Pinpoint the cell where the given text exists, returning its [X, Y] midpoint coordinate. 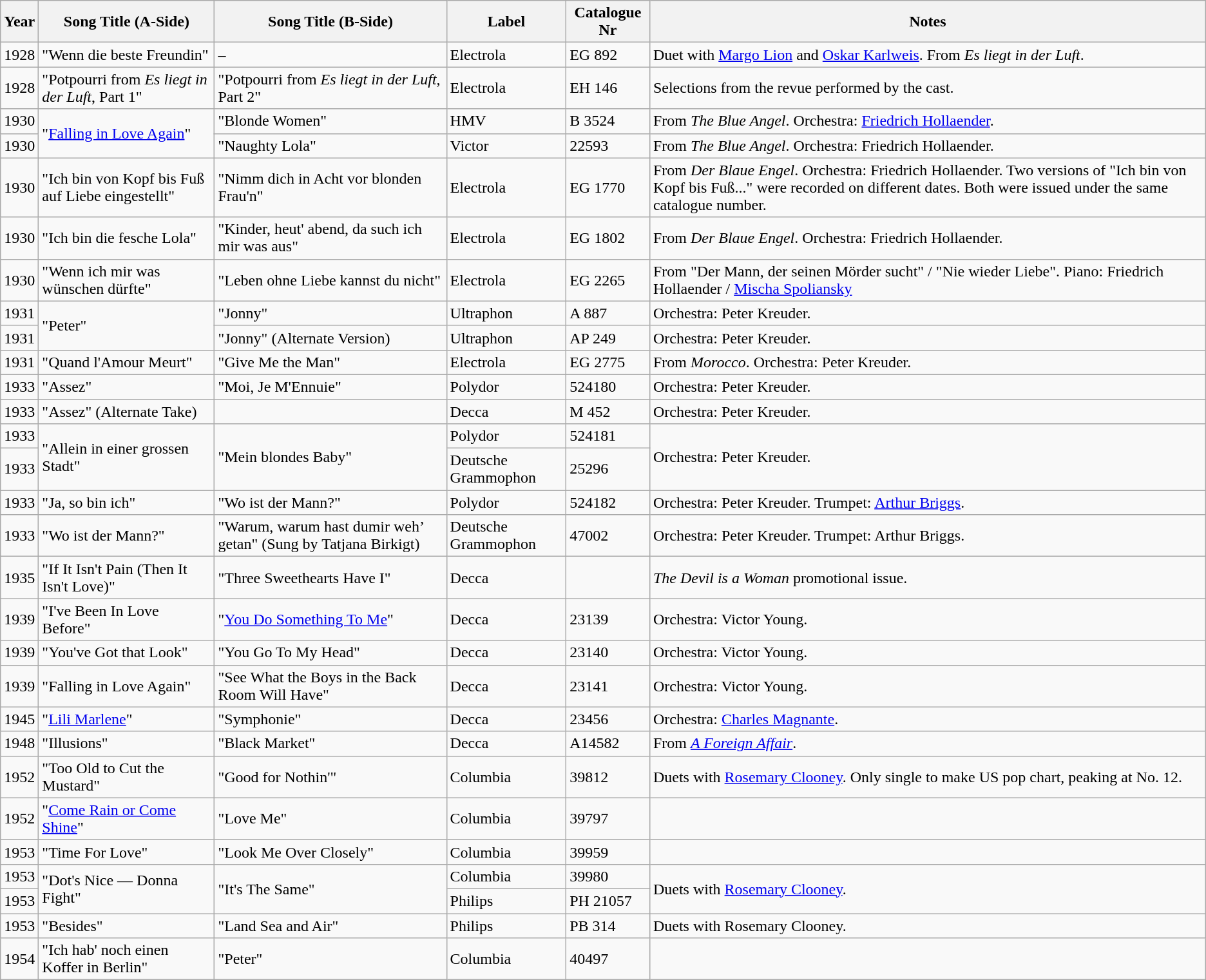
PH 21057 [608, 901]
M 452 [608, 412]
Selections from the revue performed by the cast. [928, 88]
22593 [608, 146]
B 3524 [608, 121]
EG 1770 [608, 187]
"Too Old to Cut the Mustard" [126, 777]
"Potpourri from Es liegt in der Luft, Part 2" [330, 88]
"You Go To My Head" [330, 653]
"Potpourri from Es liegt in der Luft, Part 1" [126, 88]
1948 [19, 744]
"Moi, Je M'Ennuie" [330, 387]
1935 [19, 577]
PB 314 [608, 926]
AP 249 [608, 338]
23141 [608, 686]
Label [506, 22]
"Black Market" [330, 744]
"Symphonie" [330, 719]
From Morocco. Orchestra: Peter Kreuder. [928, 362]
From A Foreign Affair. [928, 744]
"Ich bin von Kopf bis Fuß auf Liebe eingestellt" [126, 187]
Duet with Margo Lion and Oskar Karlweis. From Es liegt in der Luft. [928, 55]
524180 [608, 387]
23139 [608, 620]
Orchestra: Charles Magnante. [928, 719]
"Dot's Nice — Donna Fight" [126, 889]
From "Der Mann, der seinen Mörder sucht" / "Nie wieder Liebe". Piano: Friedrich Hollaender / Mischa Spoliansky [928, 280]
"See What the Boys in the Back Room Will Have" [330, 686]
39812 [608, 777]
A 887 [608, 313]
"It's The Same" [330, 889]
"Kinder, heut' abend, da such ich mir was aus" [330, 238]
"Leben ohne Liebe kannst du nicht" [330, 280]
EG 1802 [608, 238]
"Time For Love" [126, 852]
"You've Got that Look" [126, 653]
"Give Me the Man" [330, 362]
"Love Me" [330, 818]
"Jonny" (Alternate Version) [330, 338]
1945 [19, 719]
"Three Sweethearts Have I" [330, 577]
Song Title (B-Side) [330, 22]
1954 [19, 959]
Duets with Rosemary Clooney. Only single to make US pop chart, peaking at No. 12. [928, 777]
524181 [608, 436]
Catalogue Nr [608, 22]
"Quand l'Amour Meurt" [126, 362]
"Look Me Over Closely" [330, 852]
"Assez" [126, 387]
"You Do Something To Me" [330, 620]
"Assez" (Alternate Take) [126, 412]
47002 [608, 536]
"Lili Marlene" [126, 719]
"Wenn ich mir was wünschen dürfte" [126, 280]
"Blonde Women" [330, 121]
39959 [608, 852]
– [330, 55]
"Mein blondes Baby" [330, 457]
23140 [608, 653]
EG 2775 [608, 362]
HMV [506, 121]
"Allein in einer grossen Stadt" [126, 457]
"Nimm dich in Acht vor blonden Frau'n" [330, 187]
524182 [608, 503]
The Devil is a Woman promotional issue. [928, 577]
"Come Rain or Come Shine" [126, 818]
A14582 [608, 744]
"Warum, warum hast dumir weh’ getan" (Sung by Tatjana Birkigt) [330, 536]
"Wenn die beste Freundin" [126, 55]
"Ich bin die fesche Lola" [126, 238]
EH 146 [608, 88]
"Naughty Lola" [330, 146]
EG 2265 [608, 280]
From Der Blaue Engel. Orchestra: Friedrich Hollaender. [928, 238]
39980 [608, 876]
EG 892 [608, 55]
"Land Sea and Air" [330, 926]
Victor [506, 146]
39797 [608, 818]
"I've Been In Love Before" [126, 620]
40497 [608, 959]
Notes [928, 22]
"Besides" [126, 926]
23456 [608, 719]
"Illusions" [126, 744]
Year [19, 22]
"If It Isn't Pain (Then It Isn't Love)" [126, 577]
"Ich hab' noch einen Koffer in Berlin" [126, 959]
Song Title (A-Side) [126, 22]
"Ja, so bin ich" [126, 503]
"Jonny" [330, 313]
"Good for Nothin'" [330, 777]
25296 [608, 469]
